Locate the cell with the specified text and output its (x, y) center coordinate. 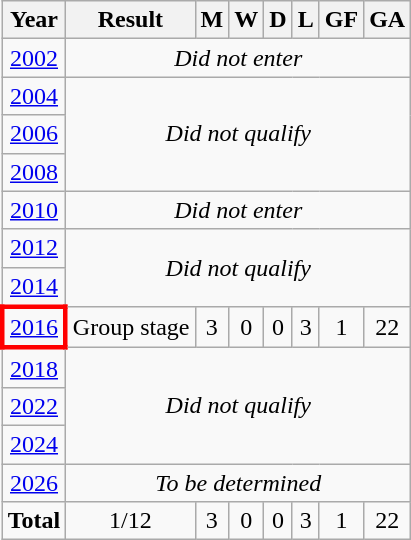
2014 (34, 287)
1/12 (130, 521)
W (246, 20)
GA (388, 20)
2006 (34, 134)
2012 (34, 248)
2010 (34, 210)
2018 (34, 368)
M (212, 20)
Year (34, 20)
L (306, 20)
2016 (34, 328)
Result (130, 20)
2002 (34, 58)
GF (341, 20)
Group stage (130, 328)
2008 (34, 172)
2004 (34, 96)
2026 (34, 483)
Total (34, 521)
2024 (34, 444)
D (278, 20)
To be determined (238, 483)
2022 (34, 406)
